Detect which cell encompasses the target text, then output its (X, Y) center coordinate. 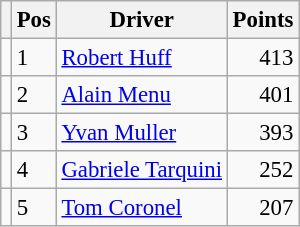
Alain Menu (142, 95)
Gabriele Tarquini (142, 170)
5 (34, 208)
1 (34, 58)
Tom Coronel (142, 208)
Driver (142, 20)
3 (34, 133)
Robert Huff (142, 58)
207 (262, 208)
4 (34, 170)
Yvan Muller (142, 133)
252 (262, 170)
2 (34, 95)
393 (262, 133)
Pos (34, 20)
401 (262, 95)
413 (262, 58)
Points (262, 20)
